Determine the (x, y) coordinate at the center of the cell enclosing the given text.  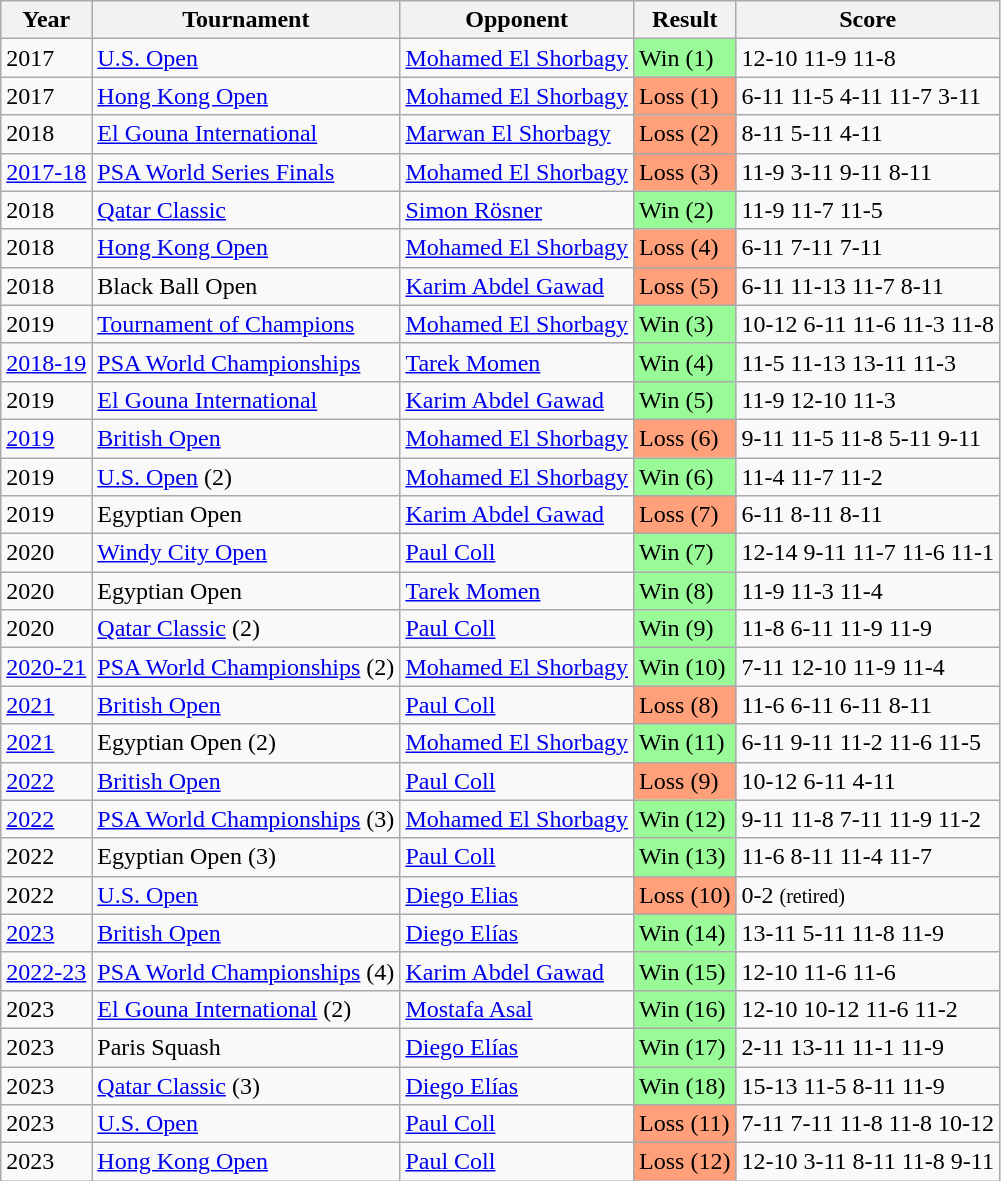
Loss (11) (685, 1124)
Win (10) (685, 667)
Win (6) (685, 477)
Loss (9) (685, 781)
6-11 8-11 8-11 (868, 515)
Egyptian Open (3) (246, 857)
Win (1) (685, 58)
11-9 11-3 11-4 (868, 591)
Win (4) (685, 362)
Simon Rösner (517, 210)
Year (46, 20)
7-11 7-11 11-8 11-8 10-12 (868, 1124)
Qatar Classic (2) (246, 629)
Loss (7) (685, 515)
PSA World Series Finals (246, 172)
Diego Elias (517, 895)
11-5 11-13 13-11 11-3 (868, 362)
11-8 6-11 11-9 11-9 (868, 629)
PSA World Championships (4) (246, 971)
12-10 11-9 11-8 (868, 58)
11-6 6-11 6-11 8-11 (868, 705)
Win (7) (685, 553)
Loss (5) (685, 286)
Loss (2) (685, 134)
2-11 13-11 11-1 11-9 (868, 1047)
2018-19 (46, 362)
Win (14) (685, 933)
0-2 (retired) (868, 895)
Qatar Classic (3) (246, 1085)
U.S. Open (2) (246, 477)
6-11 11-13 11-7 8-11 (868, 286)
Loss (10) (685, 895)
12-10 10-12 11-6 11-2 (868, 1009)
Win (9) (685, 629)
9-11 11-5 11-8 5-11 9-11 (868, 438)
Loss (3) (685, 172)
2022-23 (46, 971)
9-11 11-8 7-11 11-9 11-2 (868, 819)
8-11 5-11 4-11 (868, 134)
Black Ball Open (246, 286)
Win (8) (685, 591)
2020-21 (46, 667)
Loss (1) (685, 96)
2017-18 (46, 172)
Win (18) (685, 1085)
Tournament (246, 20)
PSA World Championships (3) (246, 819)
11-9 11-7 11-5 (868, 210)
Win (3) (685, 324)
Paris Squash (246, 1047)
Egyptian Open (2) (246, 743)
Mostafa Asal (517, 1009)
Result (685, 20)
Score (868, 20)
12-14 9-11 11-7 11-6 11-1 (868, 553)
11-4 11-7 11-2 (868, 477)
Win (11) (685, 743)
PSA World Championships (246, 362)
13-11 5-11 11-8 11-9 (868, 933)
Win (5) (685, 400)
Win (17) (685, 1047)
11-9 12-10 11-3 (868, 400)
12-10 11-6 11-6 (868, 971)
Win (16) (685, 1009)
Loss (6) (685, 438)
Win (12) (685, 819)
15-13 11-5 8-11 11-9 (868, 1085)
6-11 11-5 4-11 11-7 3-11 (868, 96)
Loss (4) (685, 248)
Tournament of Champions (246, 324)
Marwan El Shorbagy (517, 134)
6-11 9-11 11-2 11-6 11-5 (868, 743)
Win (13) (685, 857)
Win (15) (685, 971)
Loss (12) (685, 1162)
6-11 7-11 7-11 (868, 248)
12-10 3-11 8-11 11-8 9-11 (868, 1162)
PSA World Championships (2) (246, 667)
10-12 6-11 4-11 (868, 781)
Win (2) (685, 210)
11-6 8-11 11-4 11-7 (868, 857)
7-11 12-10 11-9 11-4 (868, 667)
Qatar Classic (246, 210)
11-9 3-11 9-11 8-11 (868, 172)
10-12 6-11 11-6 11-3 11-8 (868, 324)
Opponent (517, 20)
Windy City Open (246, 553)
El Gouna International (2) (246, 1009)
Loss (8) (685, 705)
